Capture the cell that displays the provided text and extract its (X, Y) central coordinate. 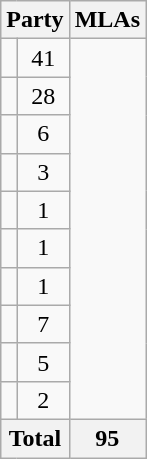
2 (43, 400)
7 (43, 324)
Party (35, 20)
95 (107, 438)
MLAs (107, 20)
6 (43, 134)
Total (35, 438)
28 (43, 96)
3 (43, 172)
41 (43, 58)
5 (43, 362)
